Search for the cell housing the specified text and yield its [X, Y] center coordinate. 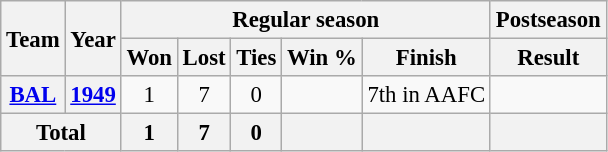
Won [149, 58]
Result [548, 58]
1949 [93, 95]
Total [61, 133]
Win % [322, 58]
Team [33, 38]
7th in AAFC [426, 95]
Year [93, 38]
Ties [256, 58]
Regular season [306, 20]
BAL [33, 95]
Postseason [548, 20]
Finish [426, 58]
Lost [204, 58]
